Extract the (X, Y) coordinate from the center of the cell holding the provided text.  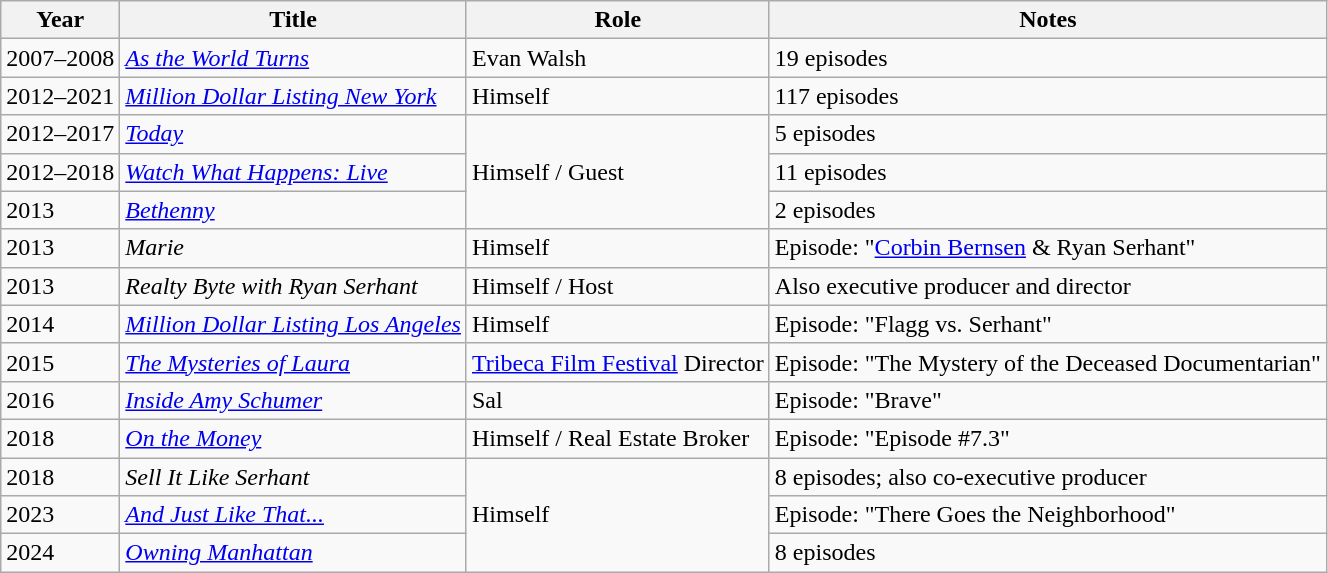
On the Money (294, 438)
Title (294, 20)
5 episodes (1048, 134)
Marie (294, 248)
Himself / Host (618, 286)
2024 (60, 553)
8 episodes; also co-executive producer (1048, 477)
Himself / Real Estate Broker (618, 438)
Evan Walsh (618, 58)
As the World Turns (294, 58)
2014 (60, 324)
2023 (60, 515)
Episode: "Corbin Bernsen & Ryan Serhant" (1048, 248)
Episode: "Flagg vs. Serhant" (1048, 324)
19 episodes (1048, 58)
Notes (1048, 20)
Episode: "Brave" (1048, 400)
Role (618, 20)
Sal (618, 400)
Episode: "Episode #7.3" (1048, 438)
And Just Like That... (294, 515)
Bethenny (294, 210)
Year (60, 20)
Realty Byte with Ryan Serhant (294, 286)
The Mysteries of Laura (294, 362)
Inside Amy Schumer (294, 400)
Today (294, 134)
2012–2021 (60, 96)
117 episodes (1048, 96)
11 episodes (1048, 172)
2 episodes (1048, 210)
2016 (60, 400)
Million Dollar Listing New York (294, 96)
2007–2008 (60, 58)
2012–2018 (60, 172)
Sell It Like Serhant (294, 477)
Owning Manhattan (294, 553)
Also executive producer and director (1048, 286)
Episode: "There Goes the Neighborhood" (1048, 515)
8 episodes (1048, 553)
2012–2017 (60, 134)
2015 (60, 362)
Episode: "The Mystery of the Deceased Documentarian" (1048, 362)
Million Dollar Listing Los Angeles (294, 324)
Watch What Happens: Live (294, 172)
Himself / Guest (618, 172)
Tribeca Film Festival Director (618, 362)
